Pinpoint the cell where the given text exists, returning its [X, Y] midpoint coordinate. 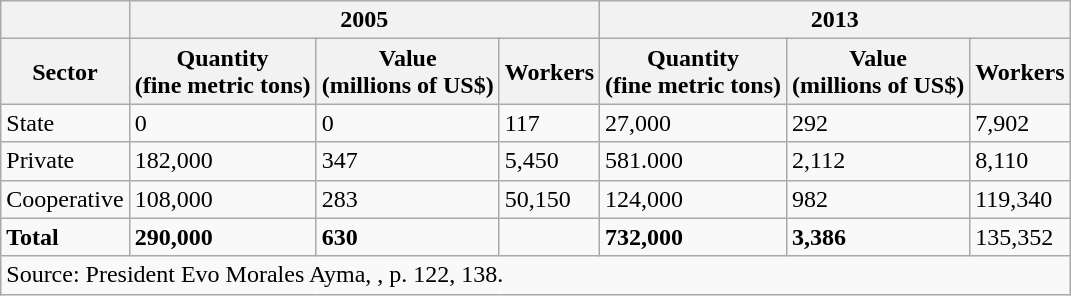
5,450 [549, 161]
982 [878, 199]
117 [549, 123]
Total [65, 237]
135,352 [1020, 237]
Source: President Evo Morales Ayma, , p. 122, 138. [536, 275]
3,386 [878, 237]
50,150 [549, 199]
119,340 [1020, 199]
2005 [364, 20]
State [65, 123]
732,000 [694, 237]
108,000 [222, 199]
Private [65, 161]
630 [408, 237]
581.000 [694, 161]
2,112 [878, 161]
Cooperative [65, 199]
27,000 [694, 123]
8,110 [1020, 161]
283 [408, 199]
2013 [835, 20]
347 [408, 161]
182,000 [222, 161]
124,000 [694, 199]
Sector [65, 72]
292 [878, 123]
7,902 [1020, 123]
290,000 [222, 237]
